Return the [x, y] coordinate for the center point of the cell that contains the specified text.  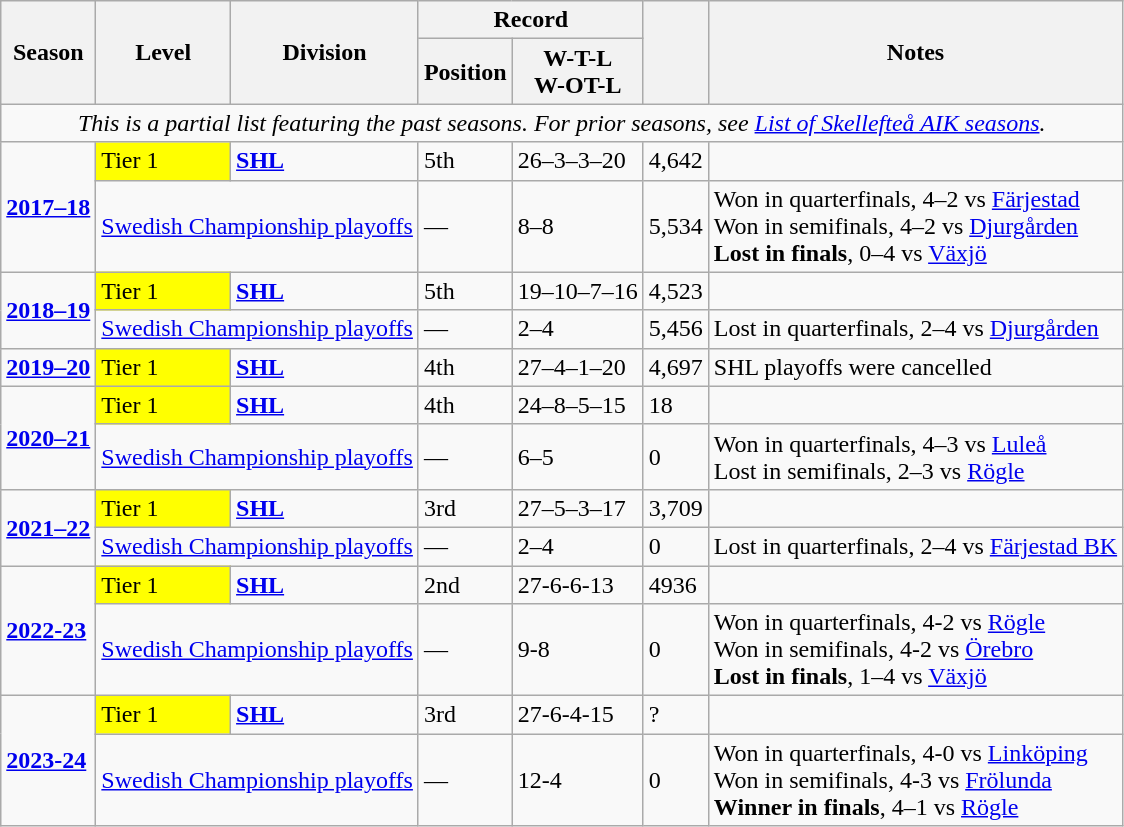
SHL playoffs were cancelled [915, 367]
27–5–3–17 [578, 508]
12-4 [578, 780]
Division [325, 52]
8–8 [578, 226]
Lost in quarterfinals, 2–4 vs Färjestad BK [915, 546]
Won in quarterfinals, 4-0 vs LinköpingWon in semifinals, 4-3 vs Frölunda Winner in finals, 4–1 vs Rögle [915, 780]
Won in quarterfinals, 4–3 vs LuleåLost in semifinals, 2–3 vs Rögle [915, 456]
6–5 [578, 456]
4,523 [676, 291]
4936 [676, 585]
Level [164, 52]
? [676, 715]
Won in quarterfinals, 4-2 vs RögleWon in semifinals, 4-2 vs Örebro Lost in finals, 1–4 vs Växjö [915, 650]
3,709 [676, 508]
19–10–7–16 [578, 291]
24–8–5–15 [578, 405]
Notes [915, 52]
2019–20 [48, 367]
5,456 [676, 329]
Season [48, 52]
Record [530, 20]
W-T-LW-OT-L [578, 72]
4,642 [676, 161]
2017–18 [48, 207]
Won in quarterfinals, 4–2 vs FärjestadWon in semifinals, 4–2 vs Djurgården Lost in finals, 0–4 vs Växjö [915, 226]
26–3–3–20 [578, 161]
2018–19 [48, 310]
This is a partial list featuring the past seasons. For prior seasons, see List of Skellefteå AIK seasons. [562, 123]
18 [676, 405]
Lost in quarterfinals, 2–4 vs Djurgården [915, 329]
Position [465, 72]
9-8 [578, 650]
27-6-6-13 [578, 585]
27-6-4-15 [578, 715]
27–4–1–20 [578, 367]
4,697 [676, 367]
2023-24 [48, 761]
2021–22 [48, 527]
5,534 [676, 226]
2020–21 [48, 438]
2nd [465, 585]
2022-23 [48, 631]
